Provide the [x, y] coordinate of the cell's center where the given text is located.  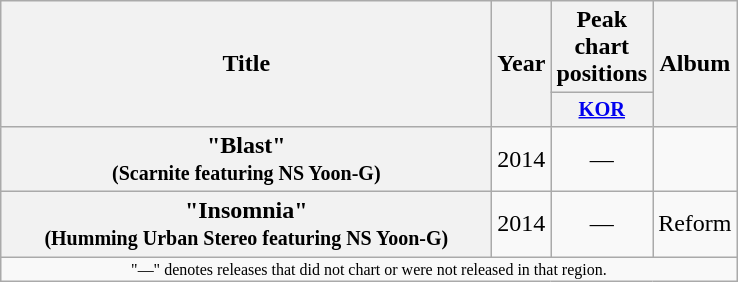
Title [246, 64]
"—" denotes releases that did not chart or were not released in that region. [369, 269]
"Insomnia"(Humming Urban Stereo featuring NS Yoon-G) [246, 224]
Album [695, 64]
Year [522, 64]
Peak chart positions [602, 47]
KOR [602, 110]
"Blast"(Scarnite featuring NS Yoon-G) [246, 158]
Reform [695, 224]
